From the cell containing the given text, extract its center point as [x, y] coordinate. 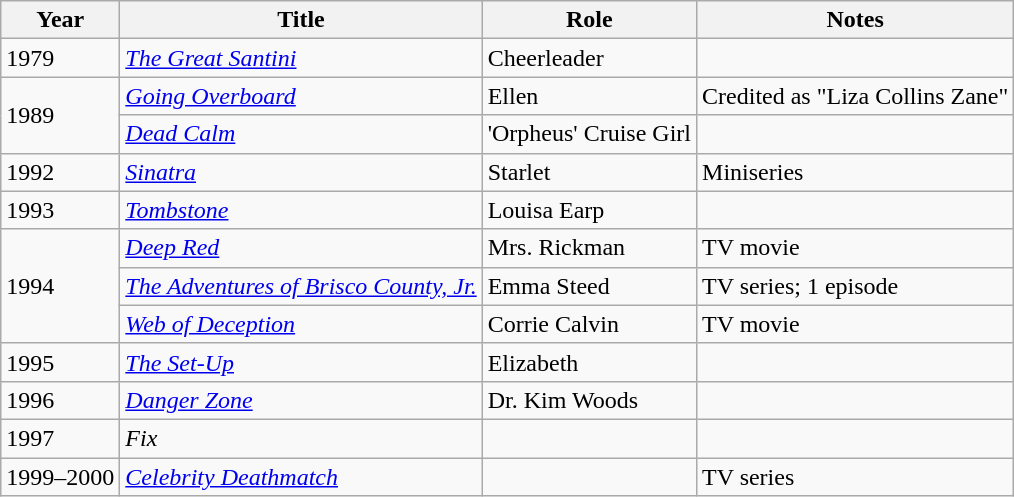
Notes [856, 20]
Dead Calm [301, 134]
The Adventures of Brisco County, Jr. [301, 286]
Dr. Kim Woods [589, 400]
1996 [60, 400]
Starlet [589, 172]
1995 [60, 362]
Elizabeth [589, 362]
Celebrity Deathmatch [301, 477]
Web of Deception [301, 324]
1997 [60, 438]
1993 [60, 210]
'Orpheus' Cruise Girl [589, 134]
TV series [856, 477]
Louisa Earp [589, 210]
TV series; 1 episode [856, 286]
The Great Santini [301, 58]
Credited as "Liza Collins Zane" [856, 96]
Miniseries [856, 172]
Deep Red [301, 248]
Title [301, 20]
1989 [60, 115]
Emma Steed [589, 286]
Mrs. Rickman [589, 248]
Corrie Calvin [589, 324]
Role [589, 20]
Danger Zone [301, 400]
1979 [60, 58]
1999–2000 [60, 477]
Fix [301, 438]
Ellen [589, 96]
Tombstone [301, 210]
1992 [60, 172]
Sinatra [301, 172]
Year [60, 20]
1994 [60, 286]
Cheerleader [589, 58]
Going Overboard [301, 96]
The Set-Up [301, 362]
